Detect which cell encompasses the target text, then output its [x, y] center coordinate. 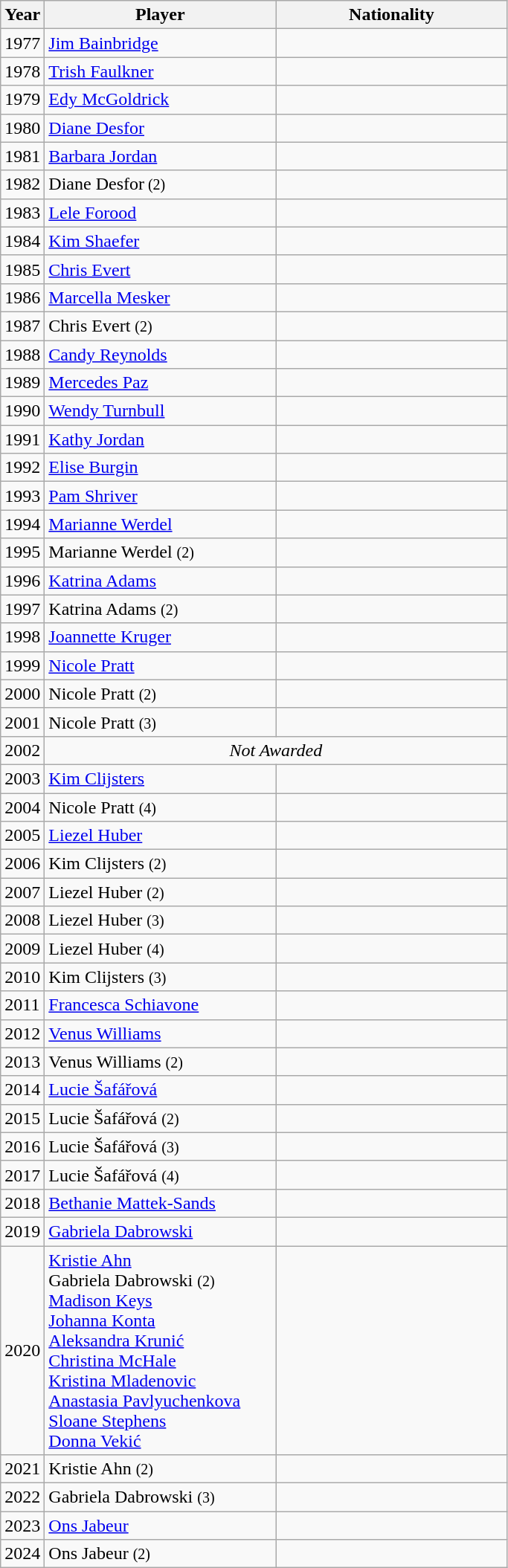
Nationality [391, 15]
2007 [22, 892]
1995 [22, 552]
2012 [22, 1033]
Nicole Pratt (2) [161, 694]
2022 [22, 1497]
2002 [22, 750]
Kim Clijsters (3) [161, 977]
1991 [22, 439]
2013 [22, 1062]
1994 [22, 524]
Joannette Kruger [161, 637]
Elise Burgin [161, 468]
Kim Clijsters (2) [161, 864]
2011 [22, 1005]
1984 [22, 241]
1998 [22, 637]
1977 [22, 43]
2017 [22, 1175]
1982 [22, 184]
2006 [22, 864]
Liezel Huber (3) [161, 920]
1993 [22, 496]
1986 [22, 297]
2005 [22, 836]
Diane Desfor (2) [161, 184]
2019 [22, 1231]
Nicole Pratt (4) [161, 807]
Marcella Mesker [161, 297]
1992 [22, 468]
1988 [22, 355]
2015 [22, 1118]
Lucie Šafářová [161, 1090]
Kristie Ahn (2) [161, 1469]
1978 [22, 71]
Venus Williams [161, 1033]
1979 [22, 100]
Katrina Adams (2) [161, 609]
Wendy Turnbull [161, 411]
1981 [22, 156]
1996 [22, 581]
Ons Jabeur (2) [161, 1554]
1990 [22, 411]
2004 [22, 807]
Jim Bainbridge [161, 43]
Chris Evert (2) [161, 326]
2010 [22, 977]
Trish Faulkner [161, 71]
Lucie Šafářová (3) [161, 1146]
Bethanie Mattek-Sands [161, 1203]
Kim Shaefer [161, 241]
Marianne Werdel [161, 524]
Kathy Jordan [161, 439]
Lele Forood [161, 213]
1999 [22, 665]
Francesca Schiavone [161, 1005]
2009 [22, 949]
Diane Desfor [161, 128]
Venus Williams (2) [161, 1062]
2000 [22, 694]
Liezel Huber [161, 836]
2003 [22, 778]
Marianne Werdel (2) [161, 552]
Liezel Huber (2) [161, 892]
2014 [22, 1090]
Lucie Šafářová (4) [161, 1175]
Barbara Jordan [161, 156]
Gabriela Dabrowski (3) [161, 1497]
2008 [22, 920]
Katrina Adams [161, 581]
Lucie Šafářová (2) [161, 1118]
1989 [22, 383]
1987 [22, 326]
1997 [22, 609]
2001 [22, 722]
Player [161, 15]
2018 [22, 1203]
Year [22, 15]
Edy McGoldrick [161, 100]
2023 [22, 1526]
Pam Shriver [161, 496]
1983 [22, 213]
2020 [22, 1350]
Not Awarded [276, 750]
1985 [22, 269]
Liezel Huber (4) [161, 949]
Ons Jabeur [161, 1526]
1980 [22, 128]
Gabriela Dabrowski [161, 1231]
2021 [22, 1469]
2024 [22, 1554]
Nicole Pratt (3) [161, 722]
Candy Reynolds [161, 355]
2016 [22, 1146]
Chris Evert [161, 269]
Nicole Pratt [161, 665]
Mercedes Paz [161, 383]
Kim Clijsters [161, 778]
